Extract the [X, Y] coordinate from the center of the cell holding the provided text.  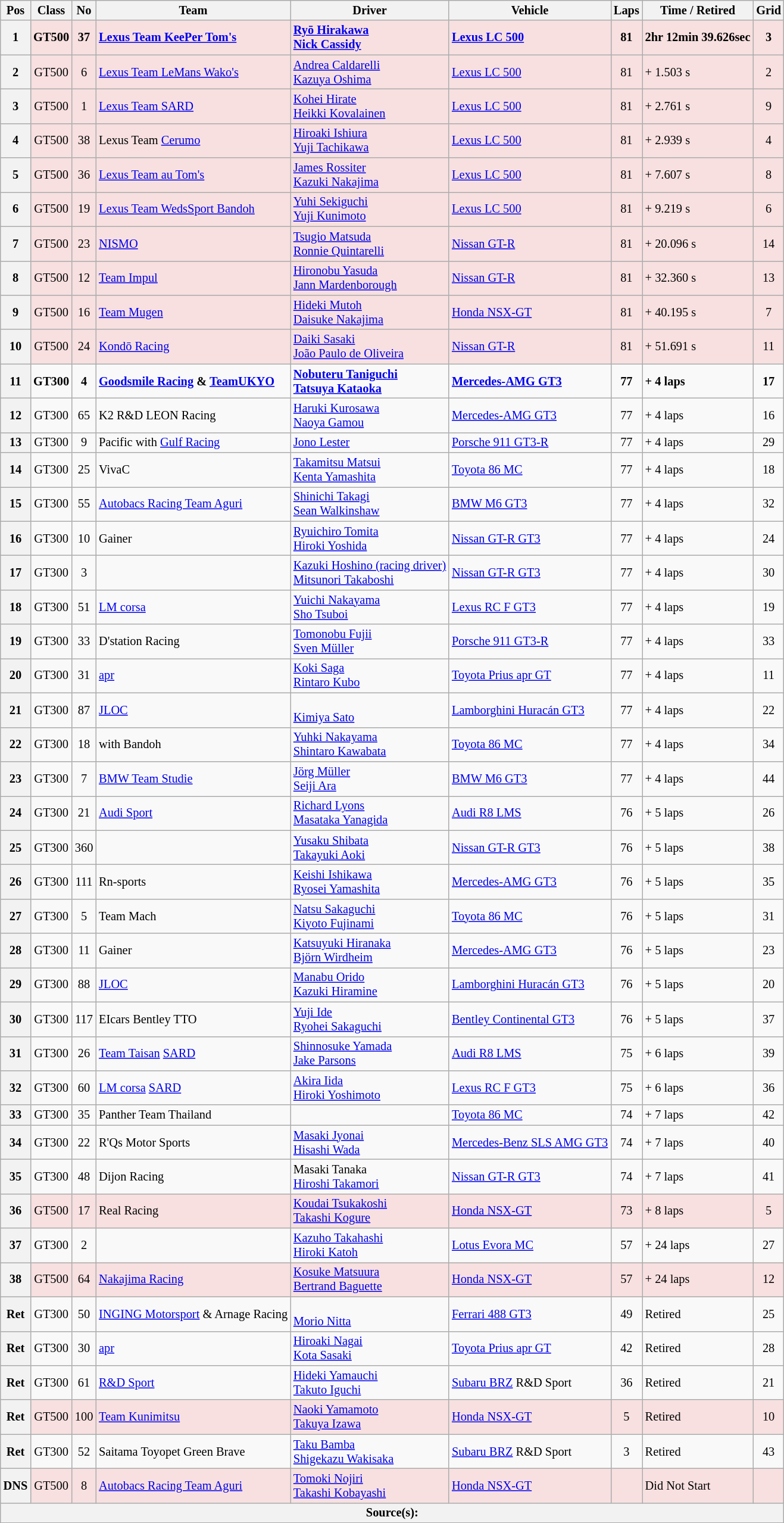
Hideki Mutoh Daisuke Nakajima [370, 312]
Lexus Team Cerumo [193, 141]
49 [626, 1314]
Naoki Yamamoto Takuya Izawa [370, 1417]
Yuhi Sekiguchi Yuji Kunimoto [370, 209]
+ 51.691 s [698, 347]
55 [84, 504]
64 [84, 1279]
Team Impul [193, 278]
Lexus Team LeMans Wako's [193, 72]
Tsugio Matsuda Ronnie Quintarelli [370, 244]
Nakajima Racing [193, 1279]
Keishi Ishikawa Ryosei Yamashita [370, 882]
BMW Team Studie [193, 778]
Driver [370, 10]
15 [15, 504]
Grid [769, 10]
Lotus Evora MC [530, 1245]
K2 R&D LEON Racing [193, 415]
Tomoki Nojiri Takashi Kobayashi [370, 1485]
43 [769, 1452]
61 [84, 1382]
40 [769, 1142]
65 [84, 415]
Jörg Müller Seiji Ara [370, 778]
Daiki Sasaki João Paulo de Oliveira [370, 347]
Masaki Tanaka Hiroshi Takamori [370, 1176]
Lexus Team au Tom's [193, 175]
+ 40.195 s [698, 312]
Kondō Racing [193, 347]
Audi Sport [193, 813]
Mercedes-Benz SLS AMG GT3 [530, 1142]
+ 32.360 s [698, 278]
Goodsmile Racing & TeamUKYO [193, 381]
Lexus Team SARD [193, 106]
Lexus Team KeePer Tom's [193, 38]
Yuhki Nakayama Shintaro Kawabata [370, 745]
Andrea Caldarelli Kazuya Oshima [370, 72]
Kazuki Hoshino (racing driver) Mitsunori Takaboshi [370, 572]
Yusaku Shibata Takayuki Aoki [370, 848]
Taku Bamba Shigekazu Wakisaka [370, 1452]
Real Racing [193, 1211]
50 [84, 1314]
39 [769, 1054]
Team Mach [193, 916]
Shinnosuke Yamada Jake Parsons [370, 1054]
Pacific with Gulf Racing [193, 443]
Nobuteru Taniguchi Tatsuya Kataoka [370, 381]
Team Kunimitsu [193, 1417]
+ 1.503 s [698, 72]
Team [193, 10]
Laps [626, 10]
+ 7.607 s [698, 175]
Source(s): [392, 1513]
DNS [15, 1485]
44 [769, 778]
EIcars Bentley TTO [193, 1019]
41 [769, 1176]
Hironobu Yasuda Jann Mardenborough [370, 278]
Lexus Team WedsSport Bandoh [193, 209]
51 [84, 607]
Hideki Yamauchi Takuto Iguchi [370, 1382]
Shinichi Takagi Sean Walkinshaw [370, 504]
Time / Retired [698, 10]
Natsu Sakaguchi Kiyoto Fujinami [370, 916]
360 [84, 848]
Akira Iida Hiroki Yoshimoto [370, 1088]
Ryuichiro Tomita Hiroki Yoshida [370, 538]
Kimiya Sato [370, 710]
Ryō Hirakawa Nick Cassidy [370, 38]
Tomonobu Fujii Sven Müller [370, 641]
No [84, 10]
Kohei Hirate Heikki Kovalainen [370, 106]
Koki Saga Rintaro Kubo [370, 675]
Kazuho Takahashi Hiroki Katoh [370, 1245]
Team Taisan SARD [193, 1054]
Dijon Racing [193, 1176]
Kosuke Matsuura Bertrand Baguette [370, 1279]
Did Not Start [698, 1485]
Masaki Jyonai Hisashi Wada [370, 1142]
Jono Lester [370, 443]
D'station Racing [193, 641]
87 [84, 710]
2hr 12min 39.626sec [698, 38]
73 [626, 1211]
Team Mugen [193, 312]
Koudai Tsukakoshi Takashi Kogure [370, 1211]
with Bandoh [193, 745]
Ferrari 488 GT3 [530, 1314]
117 [84, 1019]
+ 20.096 s [698, 244]
+ 9.219 s [698, 209]
LM corsa [193, 607]
Class [51, 10]
Hiroaki Nagai Kota Sasaki [370, 1348]
+ 2.761 s [698, 106]
100 [84, 1417]
52 [84, 1452]
LM corsa SARD [193, 1088]
Yuji Ide Ryohei Sakaguchi [370, 1019]
Takamitsu Matsui Kenta Yamashita [370, 470]
R'Qs Motor Sports [193, 1142]
NISMO [193, 244]
111 [84, 882]
Vehicle [530, 10]
+ 8 laps [698, 1211]
Richard Lyons Masataka Yanagida [370, 813]
Manabu Orido Kazuki Hiramine [370, 985]
Yuichi Nakayama Sho Tsuboi [370, 607]
R&D Sport [193, 1382]
VivaC [193, 470]
88 [84, 985]
INGING Motorsport & Arnage Racing [193, 1314]
Hiroaki Ishiura Yuji Tachikawa [370, 141]
Pos [15, 10]
Panther Team Thailand [193, 1115]
Bentley Continental GT3 [530, 1019]
60 [84, 1088]
+ 2.939 s [698, 141]
Morio Nitta [370, 1314]
Katsuyuki Hiranaka Björn Wirdheim [370, 951]
James Rossiter Kazuki Nakajima [370, 175]
48 [84, 1176]
Haruki Kurosawa Naoya Gamou [370, 415]
Rn-sports [193, 882]
Saitama Toyopet Green Brave [193, 1452]
